Find where the given text appears and provide that cell's center as [X, Y] coordinate. 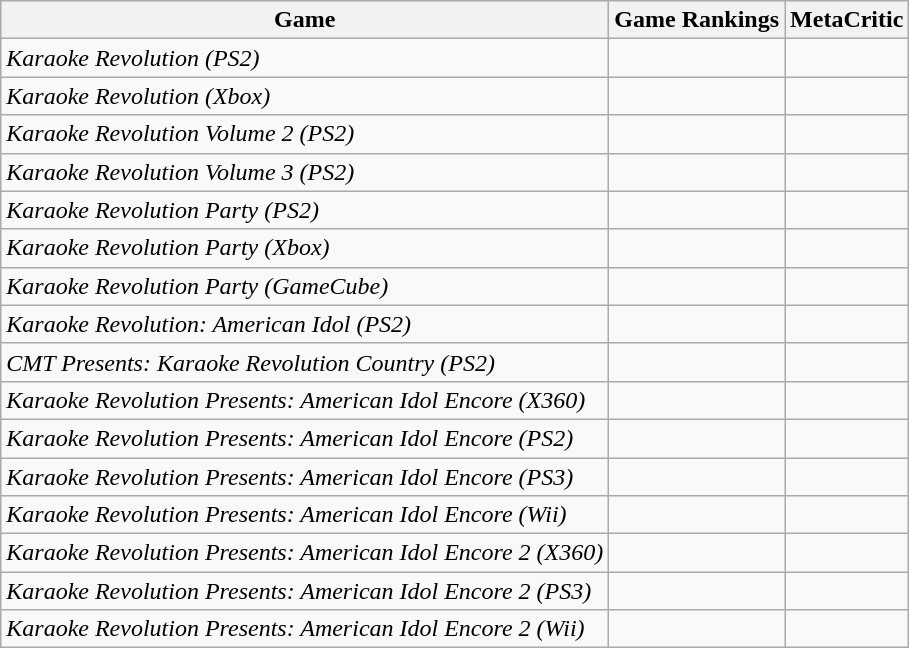
CMT Presents: Karaoke Revolution Country (PS2) [305, 362]
Game [305, 20]
Karaoke Revolution Presents: American Idol Encore 2 (Wii) [305, 629]
Karaoke Revolution Volume 3 (PS2) [305, 172]
Karaoke Revolution Volume 2 (PS2) [305, 134]
Karaoke Revolution Presents: American Idol Encore (PS3) [305, 477]
Karaoke Revolution (PS2) [305, 58]
MetaCritic [847, 20]
Karaoke Revolution (Xbox) [305, 96]
Karaoke Revolution Party (GameCube) [305, 286]
Karaoke Revolution Presents: American Idol Encore 2 (X360) [305, 553]
Karaoke Revolution Party (Xbox) [305, 248]
Karaoke Revolution: American Idol (PS2) [305, 324]
Karaoke Revolution Presents: American Idol Encore (PS2) [305, 438]
Karaoke Revolution Party (PS2) [305, 210]
Karaoke Revolution Presents: American Idol Encore 2 (PS3) [305, 591]
Game Rankings [697, 20]
Karaoke Revolution Presents: American Idol Encore (X360) [305, 400]
Karaoke Revolution Presents: American Idol Encore (Wii) [305, 515]
